Find where the given text appears and provide that cell's center as [x, y] coordinate. 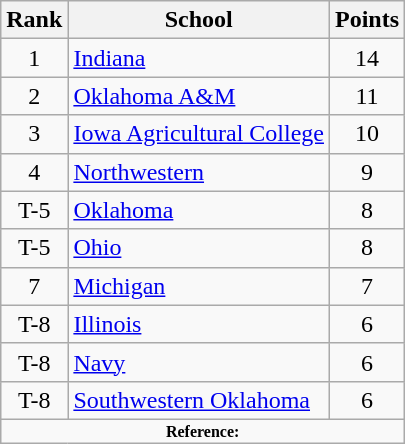
14 [368, 58]
Ohio [199, 248]
Iowa Agricultural College [199, 134]
Rank [34, 20]
11 [368, 96]
Points [368, 20]
Navy [199, 362]
9 [368, 172]
2 [34, 96]
Oklahoma [199, 210]
Southwestern Oklahoma [199, 400]
Michigan [199, 286]
1 [34, 58]
Indiana [199, 58]
Reference: [203, 431]
Illinois [199, 324]
4 [34, 172]
School [199, 20]
Northwestern [199, 172]
3 [34, 134]
Oklahoma A&M [199, 96]
10 [368, 134]
